Provide the (x, y) coordinate of the cell's center where the given text is located.  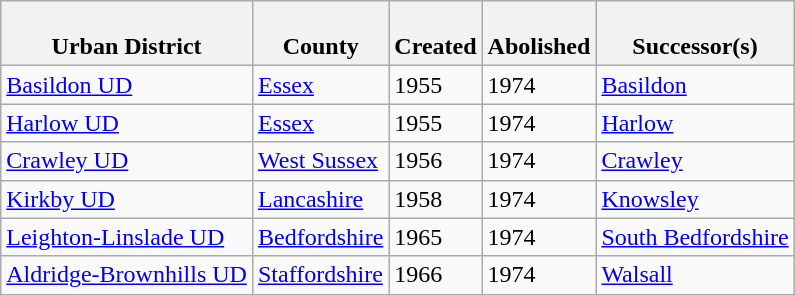
Created (436, 34)
1956 (436, 161)
West Sussex (320, 161)
Kirkby UD (127, 199)
Bedfordshire (320, 237)
County (320, 34)
Basildon (695, 85)
Harlow (695, 123)
Leighton-Linslade UD (127, 237)
Crawley (695, 161)
Basildon UD (127, 85)
Walsall (695, 275)
Abolished (539, 34)
Crawley UD (127, 161)
1966 (436, 275)
1958 (436, 199)
Knowsley (695, 199)
South Bedfordshire (695, 237)
Urban District (127, 34)
Lancashire (320, 199)
Aldridge-Brownhills UD (127, 275)
Successor(s) (695, 34)
1965 (436, 237)
Staffordshire (320, 275)
Harlow UD (127, 123)
